Return the [x, y] coordinate for the center point of the cell that contains the specified text.  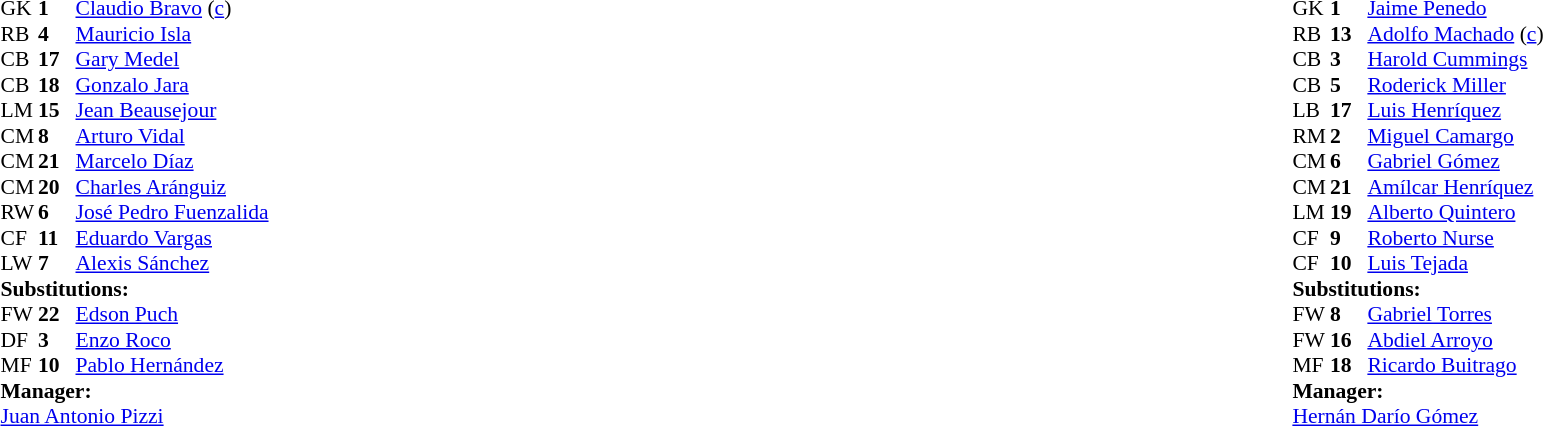
DF [19, 340]
Ricardo Buitrago [1455, 365]
Luis Tejada [1455, 263]
4 [57, 34]
Luis Henríquez [1455, 111]
Pablo Hernández [172, 365]
Gonzalo Jara [172, 85]
16 [1349, 340]
Gabriel Torres [1455, 315]
Roberto Nurse [1455, 238]
Edson Puch [172, 315]
Jean Beausejour [172, 111]
RW [19, 213]
LW [19, 263]
7 [57, 263]
Roderick Miller [1455, 85]
22 [57, 315]
19 [1349, 213]
5 [1349, 85]
Alexis Sánchez [172, 263]
Abdiel Arroyo [1455, 340]
Alberto Quintero [1455, 213]
Arturo Vidal [172, 136]
Adolfo Machado (c) [1455, 34]
11 [57, 238]
Marcelo Díaz [172, 161]
Charles Aránguiz [172, 187]
20 [57, 187]
Amílcar Henríquez [1455, 187]
Gabriel Gómez [1455, 161]
2 [1349, 136]
Miguel Camargo [1455, 136]
9 [1349, 238]
Mauricio Isla [172, 34]
13 [1349, 34]
Gary Medel [172, 59]
RM [1311, 136]
15 [57, 111]
Enzo Roco [172, 340]
Harold Cummings [1455, 59]
José Pedro Fuenzalida [172, 213]
LB [1311, 111]
Eduardo Vargas [172, 238]
